Return [X, Y] of the center of cell containing provided text 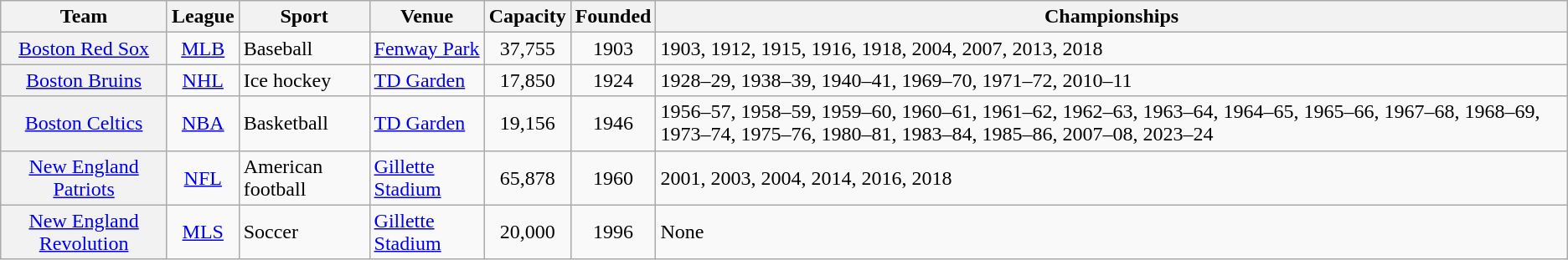
Sport [304, 17]
NBA [203, 124]
37,755 [528, 48]
Championships [1112, 17]
NHL [203, 80]
Capacity [528, 17]
2001, 2003, 2004, 2014, 2016, 2018 [1112, 177]
1996 [613, 232]
Soccer [304, 232]
1903 [613, 48]
None [1112, 232]
19,156 [528, 124]
Venue [427, 17]
NFL [203, 177]
1924 [613, 80]
17,850 [528, 80]
Team [84, 17]
65,878 [528, 177]
American football [304, 177]
League [203, 17]
MLB [203, 48]
Ice hockey [304, 80]
Basketball [304, 124]
Fenway Park [427, 48]
1903, 1912, 1915, 1916, 1918, 2004, 2007, 2013, 2018 [1112, 48]
Boston Bruins [84, 80]
Boston Red Sox [84, 48]
Founded [613, 17]
1946 [613, 124]
1960 [613, 177]
Boston Celtics [84, 124]
20,000 [528, 232]
Baseball [304, 48]
MLS [203, 232]
New England Revolution [84, 232]
New England Patriots [84, 177]
1928–29, 1938–39, 1940–41, 1969–70, 1971–72, 2010–11 [1112, 80]
